Extract the (X, Y) coordinate from the center of the cell holding the provided text.  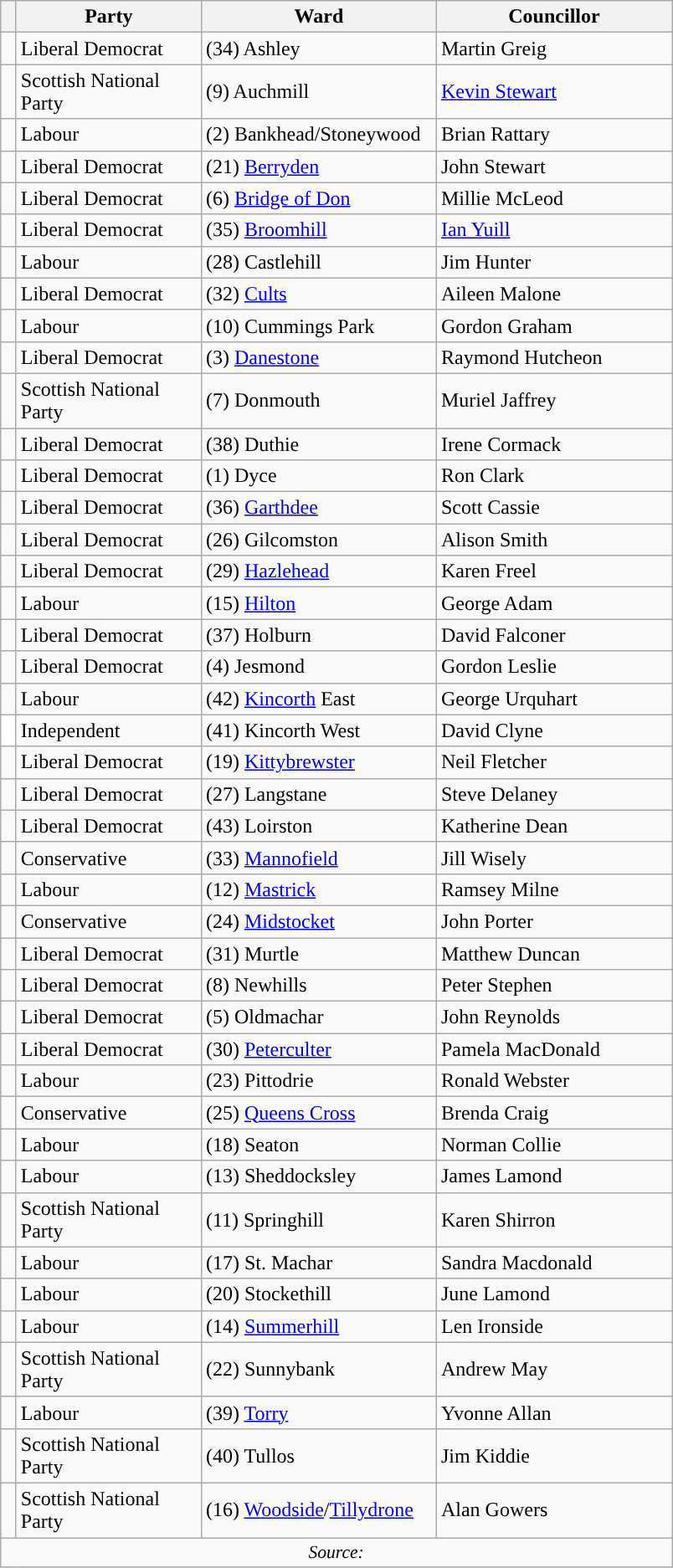
(36) Garthdee (318, 508)
(16) Woodside/Tillydrone (318, 1509)
(13) Sheddocksley (318, 1176)
Ramsey Milne (554, 889)
(12) Mastrick (318, 889)
(20) Stockethill (318, 1294)
Andrew May (554, 1369)
Ward (318, 17)
Katherine Dean (554, 826)
(22) Sunnybank (318, 1369)
Pamela MacDonald (554, 1049)
(15) Hilton (318, 603)
John Reynolds (554, 1017)
Martin Greig (554, 49)
David Falconer (554, 635)
(17) St. Machar (318, 1263)
Norman Collie (554, 1145)
David Clyne (554, 730)
(19) Kittybrewster (318, 762)
(40) Tullos (318, 1456)
Brian Rattary (554, 135)
John Porter (554, 921)
(27) Langstane (318, 794)
Gordon Leslie (554, 667)
(10) Cummings Park (318, 325)
Party (109, 17)
Ronald Webster (554, 1081)
Jim Hunter (554, 262)
(28) Castlehill (318, 262)
(14) Summerhill (318, 1326)
Millie McLeod (554, 198)
Alison Smith (554, 540)
George Urquhart (554, 699)
(8) Newhills (318, 986)
Ian Yuill (554, 230)
(31) Murtle (318, 953)
(38) Duthie (318, 444)
(29) Hazlehead (318, 571)
Kevin Stewart (554, 92)
Ron Clark (554, 476)
(23) Pittodrie (318, 1081)
(18) Seaton (318, 1145)
Raymond Hutcheon (554, 357)
(39) Torry (318, 1412)
Brenda Craig (554, 1113)
James Lamond (554, 1176)
(30) Peterculter (318, 1049)
Scott Cassie (554, 508)
Irene Cormack (554, 444)
(2) Bankhead/Stoneywood (318, 135)
(32) Cults (318, 294)
(11) Springhill (318, 1220)
Gordon Graham (554, 325)
(41) Kincorth West (318, 730)
(3) Danestone (318, 357)
George Adam (554, 603)
(5) Oldmachar (318, 1017)
(6) Bridge of Don (318, 198)
(7) Donmouth (318, 400)
(37) Holburn (318, 635)
Source: (336, 1553)
Muriel Jaffrey (554, 400)
(33) Mannofield (318, 858)
Peter Stephen (554, 986)
(1) Dyce (318, 476)
(21) Berryden (318, 167)
Sandra Macdonald (554, 1263)
June Lamond (554, 1294)
(25) Queens Cross (318, 1113)
(34) Ashley (318, 49)
Councillor (554, 17)
Matthew Duncan (554, 953)
(24) Midstocket (318, 921)
Aileen Malone (554, 294)
(35) Broomhill (318, 230)
(43) Loirston (318, 826)
Len Ironside (554, 1326)
(26) Gilcomston (318, 540)
Steve Delaney (554, 794)
Jim Kiddie (554, 1456)
Karen Shirron (554, 1220)
(42) Kincorth East (318, 699)
(9) Auchmill (318, 92)
Neil Fletcher (554, 762)
Yvonne Allan (554, 1412)
Alan Gowers (554, 1509)
Karen Freel (554, 571)
Independent (109, 730)
(4) Jesmond (318, 667)
John Stewart (554, 167)
Jill Wisely (554, 858)
